Determine the [X, Y] coordinate at the center of the cell enclosing the given text.  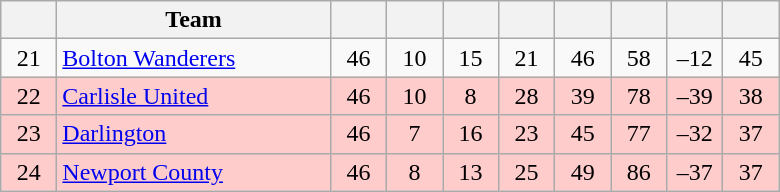
38 [751, 96]
24 [29, 172]
–37 [695, 172]
7 [414, 134]
13 [470, 172]
28 [527, 96]
Carlisle United [194, 96]
Team [194, 20]
22 [29, 96]
–39 [695, 96]
–32 [695, 134]
15 [470, 58]
78 [639, 96]
58 [639, 58]
Bolton Wanderers [194, 58]
49 [583, 172]
Newport County [194, 172]
25 [527, 172]
39 [583, 96]
16 [470, 134]
77 [639, 134]
Darlington [194, 134]
86 [639, 172]
–12 [695, 58]
